Detect which cell encompasses the target text, then output its (X, Y) center coordinate. 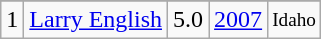
1 (12, 20)
Larry English (96, 20)
2007 (238, 20)
Idaho (294, 20)
5.0 (188, 20)
